Locate the cell with the specified text and output its [x, y] center coordinate. 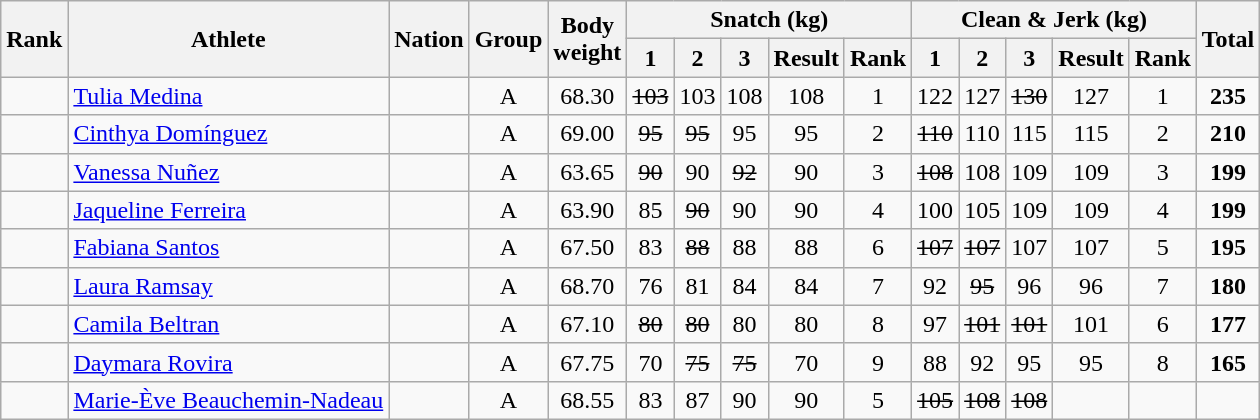
Fabiana Santos [228, 248]
210 [1228, 134]
68.55 [588, 400]
Clean & Jerk (kg) [1054, 20]
67.10 [588, 324]
Marie-Ève Beauchemin-Nadeau [228, 400]
97 [936, 324]
165 [1228, 362]
67.75 [588, 362]
9 [878, 362]
Vanessa Nuñez [228, 172]
Jaqueline Ferreira [228, 210]
180 [1228, 286]
63.90 [588, 210]
85 [650, 210]
Nation [429, 39]
Tulia Medina [228, 96]
81 [698, 286]
195 [1228, 248]
Total [1228, 39]
100 [936, 210]
Laura Ramsay [228, 286]
Bodyweight [588, 39]
122 [936, 96]
Athlete [228, 39]
87 [698, 400]
63.65 [588, 172]
Daymara Rovira [228, 362]
130 [1030, 96]
177 [1228, 324]
68.70 [588, 286]
Group [508, 39]
Camila Beltran [228, 324]
76 [650, 286]
67.50 [588, 248]
Snatch (kg) [770, 20]
69.00 [588, 134]
235 [1228, 96]
Cinthya Domínguez [228, 134]
68.30 [588, 96]
